Find where the given text appears and provide that cell's center as [x, y] coordinate. 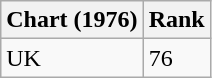
76 [176, 58]
Rank [176, 20]
Chart (1976) [72, 20]
UK [72, 58]
